Identify which cell holds the provided text, then report its [x, y] central coordinate. 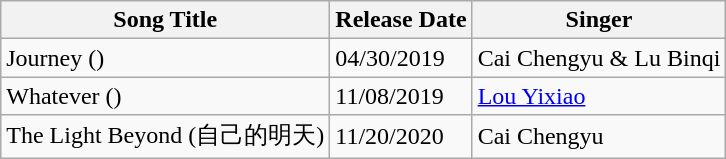
11/08/2019 [401, 96]
Journey () [166, 58]
Singer [599, 20]
Cai Chengyu [599, 136]
Song Title [166, 20]
The Light Beyond (自己的明天) [166, 136]
Whatever () [166, 96]
Cai Chengyu & Lu Binqi [599, 58]
Lou Yixiao [599, 96]
11/20/2020 [401, 136]
04/30/2019 [401, 58]
Release Date [401, 20]
